Pinpoint the cell where the given text exists, returning its [X, Y] midpoint coordinate. 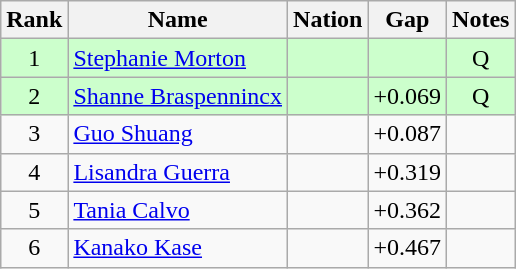
3 [34, 134]
4 [34, 172]
Stephanie Morton [178, 58]
5 [34, 210]
Shanne Braspennincx [178, 96]
Nation [328, 20]
6 [34, 248]
Kanako Kase [178, 248]
2 [34, 96]
Guo Shuang [178, 134]
1 [34, 58]
Gap [408, 20]
Notes [481, 20]
Rank [34, 20]
Lisandra Guerra [178, 172]
+0.319 [408, 172]
+0.069 [408, 96]
Tania Calvo [178, 210]
Name [178, 20]
+0.362 [408, 210]
+0.087 [408, 134]
+0.467 [408, 248]
